Return the [X, Y] coordinate for the center point of the cell that contains the specified text.  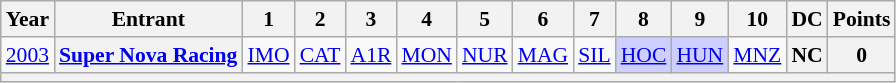
DC [806, 19]
6 [544, 19]
0 [862, 55]
Super Nova Racing [148, 55]
NC [806, 55]
HOC [644, 55]
2003 [28, 55]
Entrant [148, 19]
4 [426, 19]
IMO [268, 55]
A1R [370, 55]
3 [370, 19]
10 [757, 19]
5 [485, 19]
8 [644, 19]
CAT [320, 55]
MNZ [757, 55]
Points [862, 19]
SIL [594, 55]
MAG [544, 55]
7 [594, 19]
Year [28, 19]
9 [700, 19]
NUR [485, 55]
HUN [700, 55]
MON [426, 55]
1 [268, 19]
2 [320, 19]
